Provide the (x, y) coordinate of the cell's center where the given text is located.  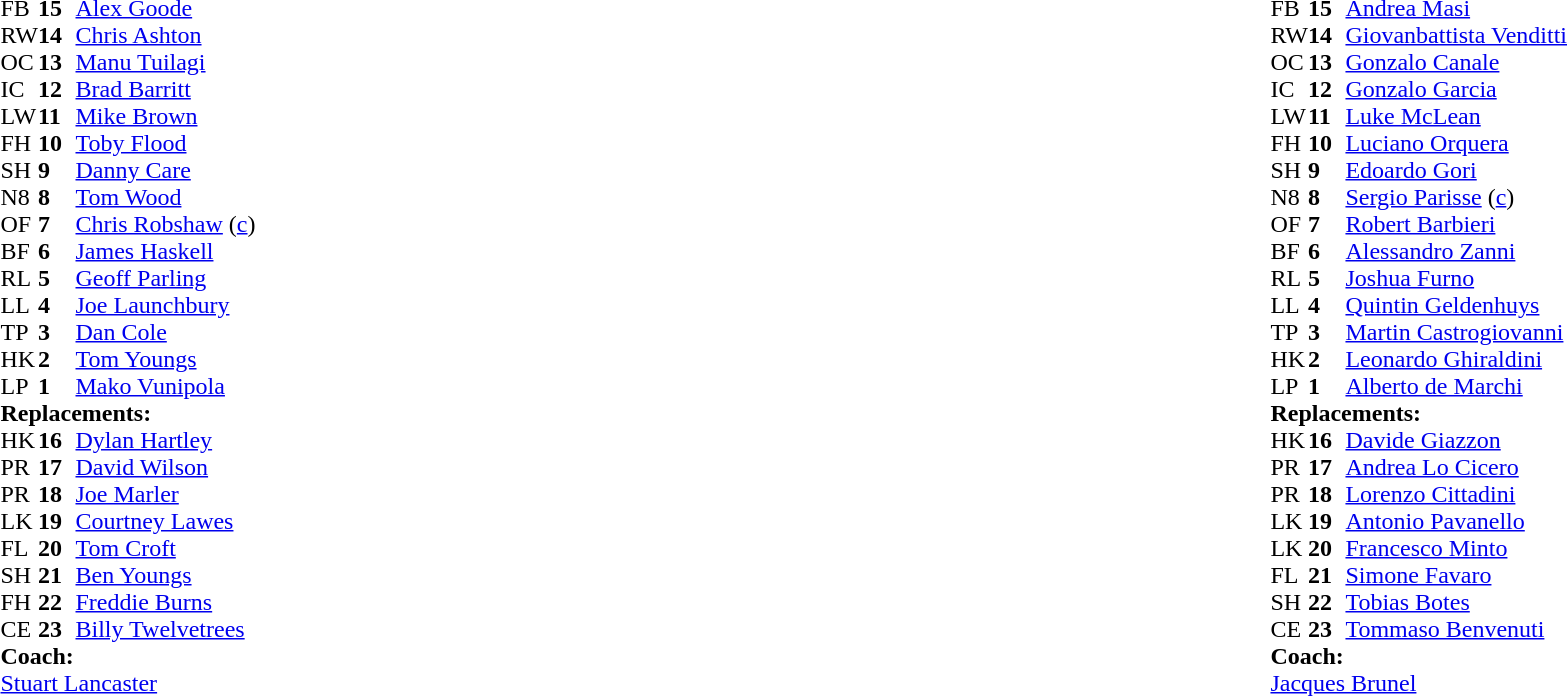
Antonio Pavanello (1456, 522)
Gonzalo Garcia (1456, 90)
Luciano Orquera (1456, 144)
Giovanbattista Venditti (1456, 36)
Toby Flood (166, 144)
Billy Twelvetrees (166, 630)
Francesco Minto (1456, 548)
Martin Castrogiovanni (1456, 332)
Courtney Lawes (166, 522)
Brad Barritt (166, 90)
Simone Favaro (1456, 576)
Luke McLean (1456, 116)
Dan Cole (166, 332)
Joshua Furno (1456, 278)
Andrea Lo Cicero (1456, 468)
Alessandro Zanni (1456, 252)
Dylan Hartley (166, 440)
Mike Brown (166, 116)
Chris Ashton (166, 36)
Joe Launchbury (166, 306)
Quintin Geldenhuys (1456, 306)
Lorenzo Cittadini (1456, 494)
Joe Marler (166, 494)
Sergio Parisse (c) (1456, 198)
Tom Wood (166, 198)
Geoff Parling (166, 278)
James Haskell (166, 252)
Tom Youngs (166, 360)
Leonardo Ghiraldini (1456, 360)
Ben Youngs (166, 576)
Gonzalo Canale (1456, 62)
Alberto de Marchi (1456, 386)
Tommaso Benvenuti (1456, 630)
Tobias Botes (1456, 602)
Danny Care (166, 170)
Chris Robshaw (c) (166, 224)
Manu Tuilagi (166, 62)
Robert Barbieri (1456, 224)
Edoardo Gori (1456, 170)
Freddie Burns (166, 602)
David Wilson (166, 468)
Mako Vunipola (166, 386)
Davide Giazzon (1456, 440)
Tom Croft (166, 548)
